Identify which cell holds the provided text, then report its [X, Y] central coordinate. 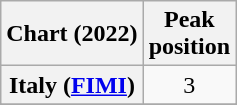
Italy (FIMI) [72, 85]
Peakposition [189, 34]
Chart (2022) [72, 34]
3 [189, 85]
